Capture the cell that displays the provided text and extract its [x, y] central coordinate. 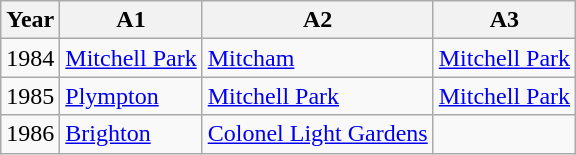
1986 [30, 134]
A1 [131, 20]
1985 [30, 96]
A2 [318, 20]
A3 [504, 20]
Colonel Light Gardens [318, 134]
Plympton [131, 96]
Mitcham [318, 58]
1984 [30, 58]
Year [30, 20]
Brighton [131, 134]
